From the cell containing the given text, extract its center point as (X, Y) coordinate. 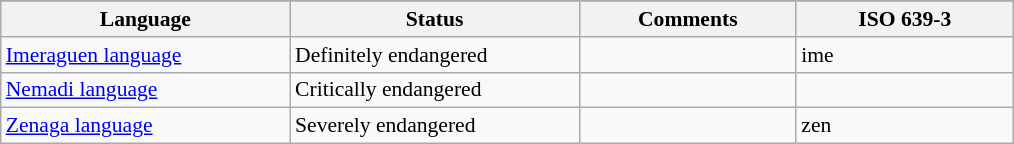
Definitely endangered (434, 54)
Imeraguen language (146, 54)
Language (146, 19)
Comments (688, 19)
Critically endangered (434, 90)
Zenaga language (146, 126)
Severely endangered (434, 126)
zen (904, 126)
ime (904, 54)
ISO 639-3 (904, 19)
Nemadi language (146, 90)
Status (434, 19)
